Return the (x, y) coordinate for the center point of the cell that contains the specified text.  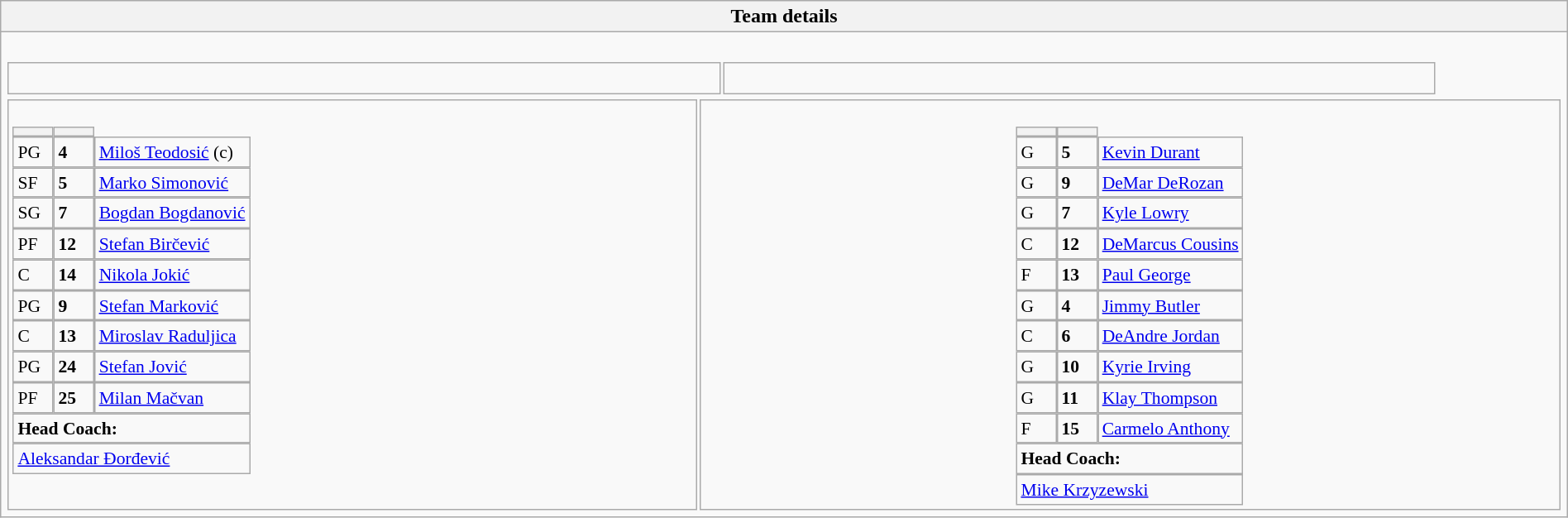
Paul George (1171, 275)
Nikola Jokić (172, 275)
Kevin Durant (1171, 152)
25 (74, 397)
DeMar DeRozan (1171, 182)
Stefan Marković (172, 305)
SF (33, 182)
Kyle Lowry (1171, 213)
Miloš Teodosić (c) (172, 152)
15 (1077, 429)
SG (33, 213)
Carmelo Anthony (1171, 429)
24 (74, 367)
14 (74, 275)
Miroslav Raduljica (172, 336)
10 (1077, 367)
DeAndre Jordan (1171, 336)
Aleksandar Đorđević (132, 458)
Jimmy Butler (1171, 305)
6 (1077, 336)
11 (1077, 397)
Milan Mačvan (172, 397)
Kyrie Irving (1171, 367)
Mike Krzyzewski (1130, 490)
DeMarcus Cousins (1171, 243)
Bogdan Bogdanović (172, 213)
Stefan Jović (172, 367)
Stefan Birčević (172, 243)
Marko Simonović (172, 182)
Team details (784, 17)
Klay Thompson (1171, 397)
